Search for the cell housing the specified text and yield its (X, Y) center coordinate. 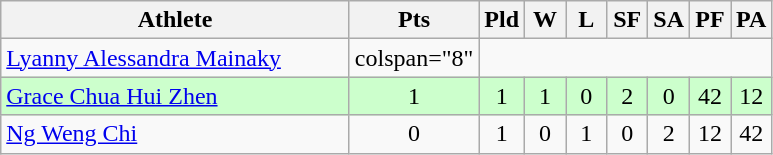
PF (710, 20)
Pts (414, 20)
L (586, 20)
Pld (502, 20)
Lyanny Alessandra Mainaky (176, 58)
W (546, 20)
Ng Weng Chi (176, 134)
Athlete (176, 20)
SF (628, 20)
colspan="8" (414, 58)
SA (669, 20)
Grace Chua Hui Zhen (176, 96)
PA (752, 20)
